Output the [x, y] coordinate of the center of the cell containing the given text.  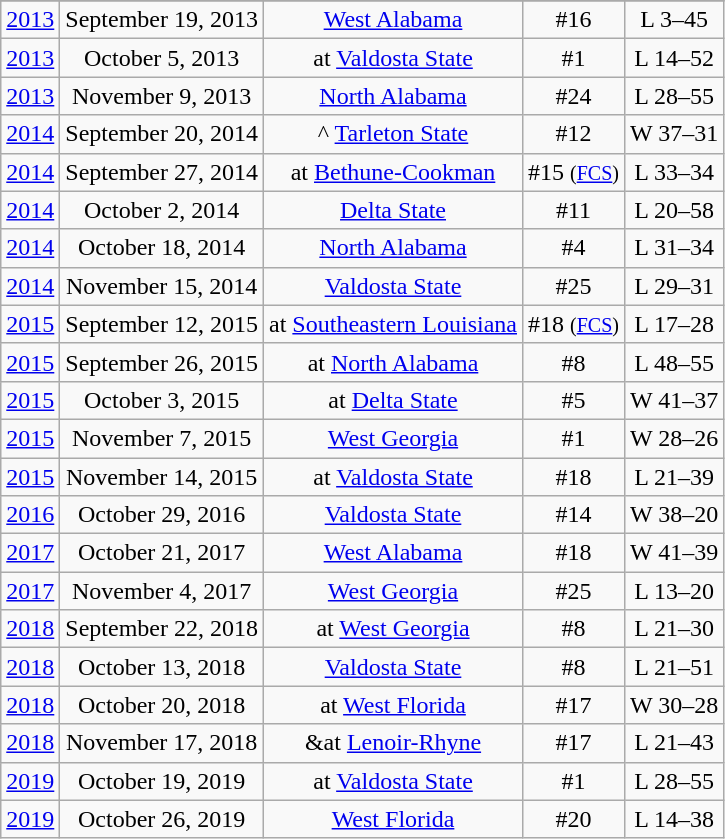
at Southeastern Louisiana [394, 324]
&at Lenoir-Rhyne [394, 743]
W 38–20 [674, 515]
September 22, 2018 [162, 629]
L 21–39 [674, 477]
#14 [574, 515]
L 21–30 [674, 629]
W 30–28 [674, 705]
October 18, 2014 [162, 248]
#24 [574, 96]
at Bethune-Cookman [394, 172]
L 20–58 [674, 210]
W 37–31 [674, 134]
October 26, 2019 [162, 819]
2016 [30, 515]
October 5, 2013 [162, 58]
October 20, 2018 [162, 705]
September 20, 2014 [162, 134]
#5 [574, 400]
L 14–52 [674, 58]
^ Tarleton State [394, 134]
L 21–43 [674, 743]
September 26, 2015 [162, 362]
November 4, 2017 [162, 591]
at West Florida [394, 705]
#12 [574, 134]
October 3, 2015 [162, 400]
L 21–51 [674, 667]
#11 [574, 210]
L 31–34 [674, 248]
October 29, 2016 [162, 515]
October 2, 2014 [162, 210]
L 33–34 [674, 172]
November 14, 2015 [162, 477]
W 41–39 [674, 553]
November 7, 2015 [162, 438]
November 17, 2018 [162, 743]
November 9, 2013 [162, 96]
at North Alabama [394, 362]
L 3–45 [674, 20]
W 41–37 [674, 400]
West Florida [394, 819]
#16 [574, 20]
W 28–26 [674, 438]
L 29–31 [674, 286]
at West Georgia [394, 629]
October 21, 2017 [162, 553]
September 12, 2015 [162, 324]
October 13, 2018 [162, 667]
#18 (FCS) [574, 324]
#4 [574, 248]
#15 (FCS) [574, 172]
L 17–28 [674, 324]
September 27, 2014 [162, 172]
November 15, 2014 [162, 286]
October 19, 2019 [162, 781]
L 14–38 [674, 819]
L 13–20 [674, 591]
L 48–55 [674, 362]
Delta State [394, 210]
at Delta State [394, 400]
September 19, 2013 [162, 20]
#20 [574, 819]
